Locate the cell with the specified text and output its (X, Y) center coordinate. 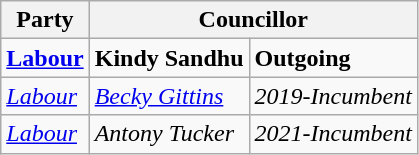
2021-Incumbent (333, 134)
Party (45, 20)
Councillor (253, 20)
2019-Incumbent (333, 96)
Kindy Sandhu (169, 58)
Becky Gittins (169, 96)
Outgoing (333, 58)
Antony Tucker (169, 134)
